Identify which cell holds the provided text, then report its (x, y) central coordinate. 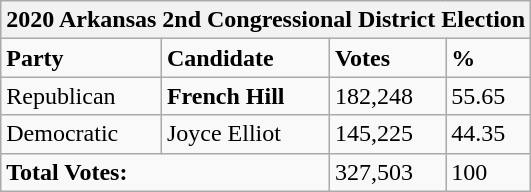
100 (488, 172)
French Hill (245, 96)
Total Votes: (166, 172)
145,225 (387, 134)
Party (82, 58)
2020 Arkansas 2nd Congressional District Election (266, 20)
Democratic (82, 134)
182,248 (387, 96)
Candidate (245, 58)
Votes (387, 58)
% (488, 58)
Joyce Elliot (245, 134)
55.65 (488, 96)
44.35 (488, 134)
327,503 (387, 172)
Republican (82, 96)
